Capture the cell that displays the provided text and extract its [x, y] central coordinate. 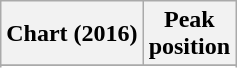
Chart (2016) [72, 34]
Peak position [189, 34]
